Determine the [X, Y] coordinate at the center of the cell enclosing the given text.  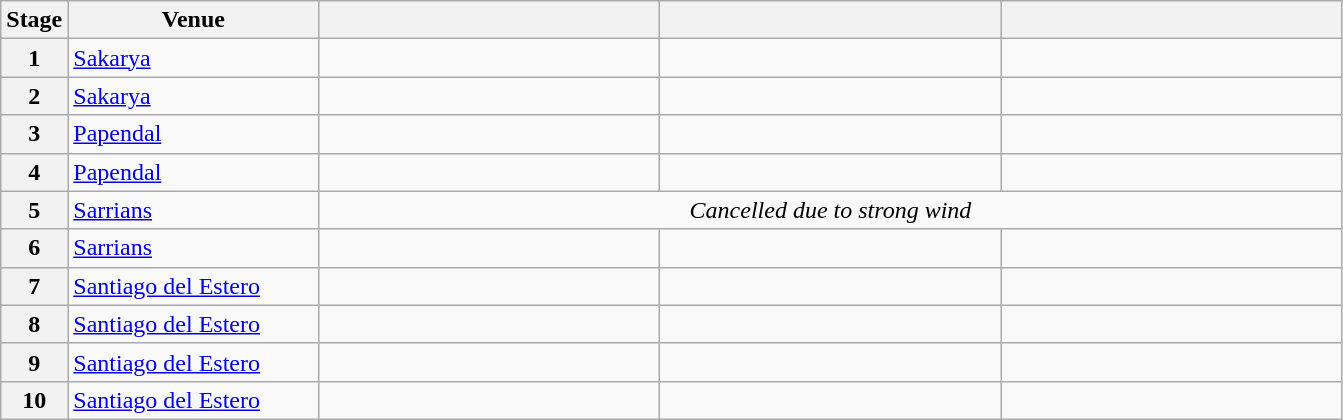
1 [34, 58]
10 [34, 400]
4 [34, 172]
2 [34, 96]
3 [34, 134]
5 [34, 210]
9 [34, 362]
7 [34, 286]
8 [34, 324]
Cancelled due to strong wind [830, 210]
Stage [34, 20]
Venue [194, 20]
6 [34, 248]
